Provide the (x, y) coordinate of the cell's center where the given text is located.  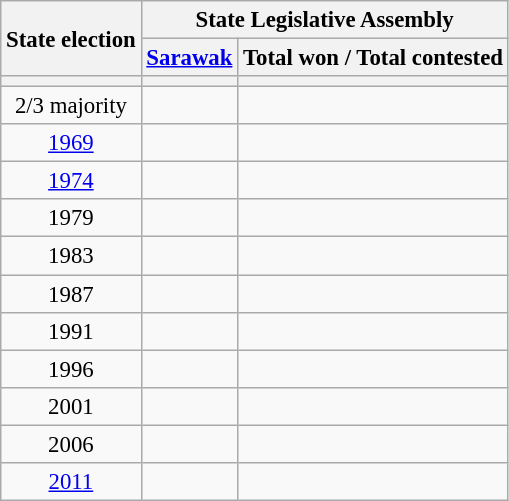
2/3 majority (71, 106)
1987 (71, 294)
1969 (71, 143)
Sarawak (190, 58)
2006 (71, 444)
1991 (71, 331)
2001 (71, 406)
Total won / Total contested (374, 58)
State election (71, 38)
1983 (71, 256)
1979 (71, 219)
1996 (71, 369)
1974 (71, 181)
2011 (71, 482)
State Legislative Assembly (324, 20)
